Determine the [X, Y] coordinate at the center of the cell enclosing the given text.  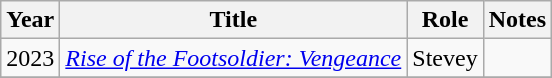
Title [234, 20]
Stevey [445, 58]
Role [445, 20]
Year [30, 20]
2023 [30, 58]
Notes [517, 20]
Rise of the Footsoldier: Vengeance [234, 58]
